Provide the (x, y) coordinate of the cell's center where the given text is located.  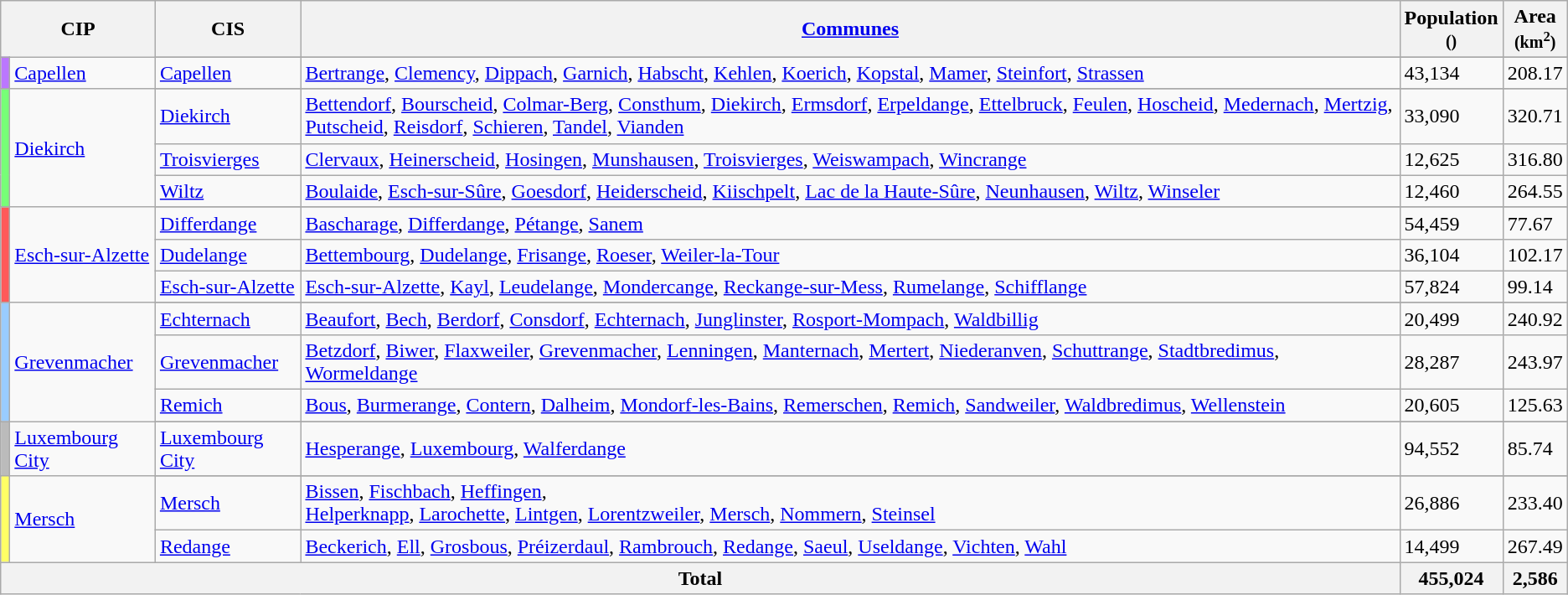
264.55 (1534, 191)
20,499 (1451, 318)
12,460 (1451, 191)
85.74 (1534, 449)
77.67 (1534, 223)
Area(km2) (1534, 28)
2,586 (1534, 578)
Echternach (228, 318)
Redange (228, 546)
Bascharage, Differdange, Pétange, Sanem (850, 223)
Esch-sur-Alzette, Kayl, Leudelange, Mondercange, Reckange-sur-Mess, Rumelange, Schifflange (850, 287)
54,459 (1451, 223)
43,134 (1451, 73)
14,499 (1451, 546)
125.63 (1534, 406)
267.49 (1534, 546)
36,104 (1451, 255)
Population() (1451, 28)
Remich (228, 406)
Total (700, 578)
99.14 (1534, 287)
240.92 (1534, 318)
Wiltz (228, 191)
102.17 (1534, 255)
Troisvierges (228, 159)
Differdange (228, 223)
Bertrange, Clemency, Dippach, Garnich, Habscht, Kehlen, Koerich, Kopstal, Mamer, Steinfort, Strassen (850, 73)
Bissen, Fischbach, Heffingen,Helperknapp, Larochette, Lintgen, Lorentzweiler, Mersch, Nommern, Steinsel (850, 503)
20,605 (1451, 406)
243.97 (1534, 362)
57,824 (1451, 287)
26,886 (1451, 503)
12,625 (1451, 159)
94,552 (1451, 449)
233.40 (1534, 503)
Bettembourg, Dudelange, Frisange, Roeser, Weiler-la-Tour (850, 255)
Beckerich, Ell, Grosbous, Préizerdaul, Rambrouch, Redange, Saeul, Useldange, Vichten, Wahl (850, 546)
Clervaux, Heinerscheid, Hosingen, Munshausen, Troisvierges, Weiswampach, Wincrange (850, 159)
Boulaide, Esch-sur-Sûre, Goesdorf, Heiderscheid, Kiischpelt, Lac de la Haute-Sûre, Neunhausen, Wiltz, Winseler (850, 191)
33,090 (1451, 116)
CIS (228, 28)
Bous, Burmerange, Contern, Dalheim, Mondorf-les-Bains, Remerschen, Remich, Sandweiler, Waldbredimus, Wellenstein (850, 406)
Betzdorf, Biwer, Flaxweiler, Grevenmacher, Lenningen, Manternach, Mertert, Niederanven, Schuttrange, Stadtbredimus, Wormeldange (850, 362)
CIP (79, 28)
Dudelange (228, 255)
320.71 (1534, 116)
Beaufort, Bech, Berdorf, Consdorf, Echternach, Junglinster, Rosport-Mompach, Waldbillig (850, 318)
Hesperange, Luxembourg, Walferdange (850, 449)
208.17 (1534, 73)
316.80 (1534, 159)
455,024 (1451, 578)
28,287 (1451, 362)
Communes (850, 28)
